Extract the (X, Y) coordinate from the center of the cell holding the provided text.  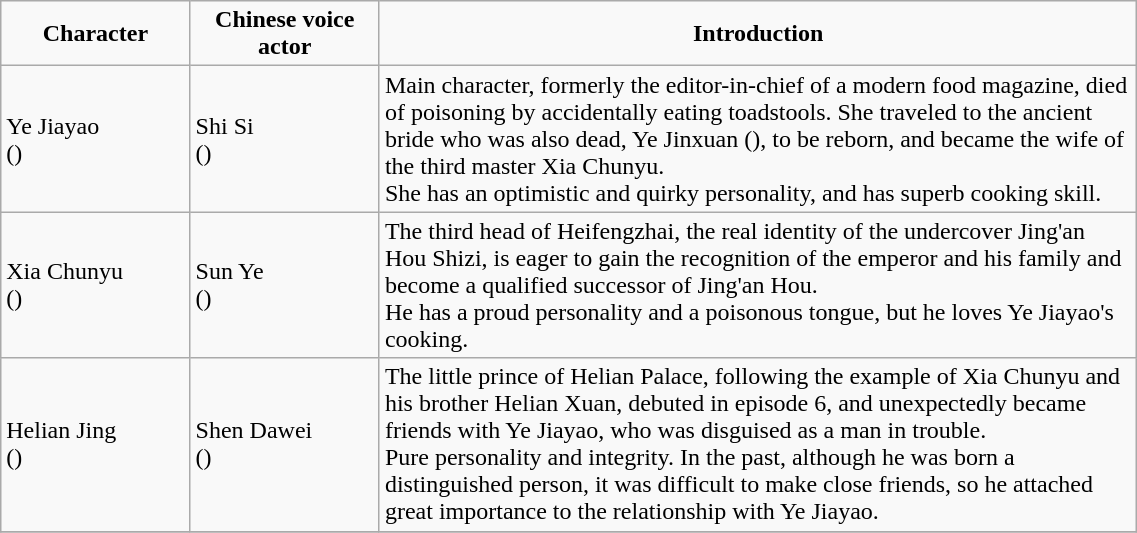
Xia Chunyu () (96, 285)
Sun Ye () (284, 285)
Shi Si () (284, 139)
Introduction (758, 34)
Ye Jiayao () (96, 139)
Chinese voice actor (284, 34)
Character (96, 34)
Helian Jing () (96, 444)
Shen Dawei () (284, 444)
